Identify which cell holds the provided text, then report its (X, Y) central coordinate. 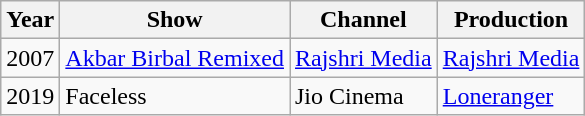
Akbar Birbal Remixed (175, 58)
Loneranger (511, 96)
Production (511, 20)
Faceless (175, 96)
Channel (364, 20)
2019 (30, 96)
Show (175, 20)
Year (30, 20)
2007 (30, 58)
Jio Cinema (364, 96)
